Find where the given text appears and provide that cell's center as [X, Y] coordinate. 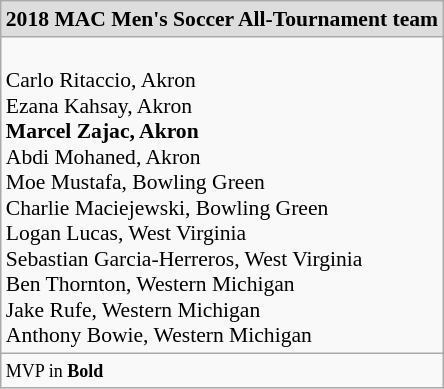
2018 MAC Men's Soccer All-Tournament team [222, 19]
MVP in Bold [222, 371]
